Locate the cell with the specified text and output its [x, y] center coordinate. 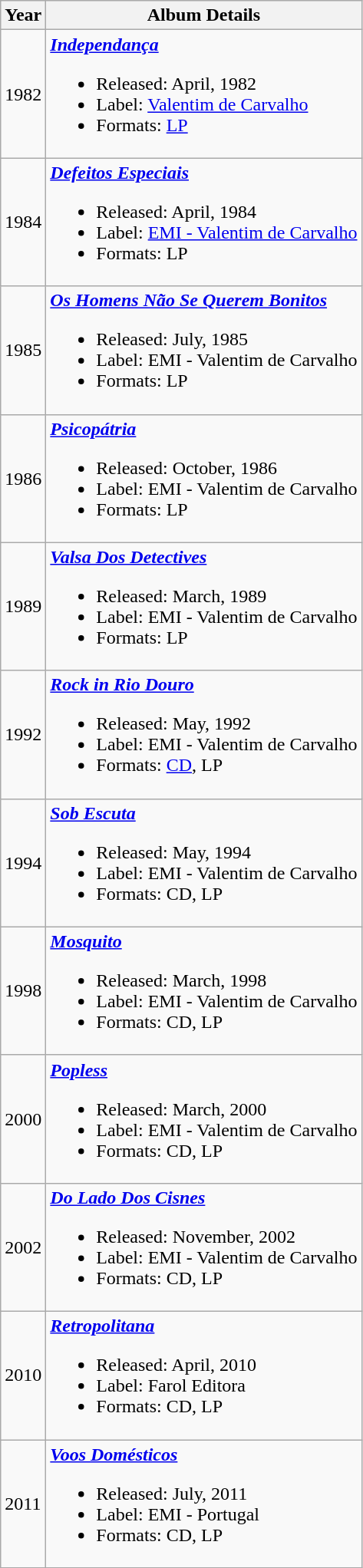
Do Lado Dos CisnesReleased: November, 2002Label: EMI - Valentim de CarvalhoFormats: CD, LP [204, 1247]
1982 [23, 94]
1992 [23, 735]
1984 [23, 222]
2002 [23, 1247]
Defeitos EspeciaisReleased: April, 1984Label: EMI - Valentim de CarvalhoFormats: LP [204, 222]
PsicopátriaReleased: October, 1986Label: EMI - Valentim de CarvalhoFormats: LP [204, 479]
1994 [23, 862]
IndependançaReleased: April, 1982Label: Valentim de CarvalhoFormats: LP [204, 94]
MosquitoReleased: March, 1998Label: EMI - Valentim de CarvalhoFormats: CD, LP [204, 991]
Year [23, 15]
1989 [23, 606]
1998 [23, 991]
Valsa Dos DetectivesReleased: March, 1989Label: EMI - Valentim de CarvalhoFormats: LP [204, 606]
PoplessReleased: March, 2000Label: EMI - Valentim de CarvalhoFormats: CD, LP [204, 1118]
2011 [23, 1504]
Rock in Rio DouroReleased: May, 1992Label: EMI - Valentim de CarvalhoFormats: CD, LP [204, 735]
Album Details [204, 15]
RetropolitanaReleased: April, 2010Label: Farol EditoraFormats: CD, LP [204, 1375]
1985 [23, 350]
Sob EscutaReleased: May, 1994Label: EMI - Valentim de CarvalhoFormats: CD, LP [204, 862]
Os Homens Não Se Querem BonitosReleased: July, 1985Label: EMI - Valentim de CarvalhoFormats: LP [204, 350]
Voos DomésticosReleased: July, 2011Label: EMI - PortugalFormats: CD, LP [204, 1504]
2010 [23, 1375]
2000 [23, 1118]
1986 [23, 479]
